Output the [X, Y] coordinate of the center of the cell containing the given text.  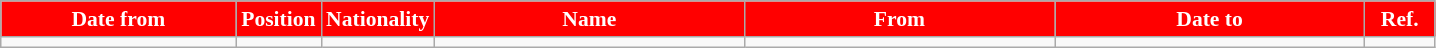
Date from [118, 19]
Name [589, 19]
Nationality [378, 19]
From [899, 19]
Date to [1210, 19]
Ref. [1400, 19]
Position [278, 19]
